Locate the cell with the specified text and output its (X, Y) center coordinate. 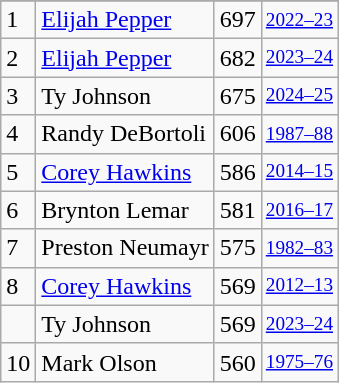
6 (18, 210)
697 (238, 20)
575 (238, 248)
7 (18, 248)
682 (238, 58)
5 (18, 172)
2024–25 (299, 96)
581 (238, 210)
1982–83 (299, 248)
560 (238, 362)
675 (238, 96)
8 (18, 286)
10 (18, 362)
1975–76 (299, 362)
586 (238, 172)
Preston Neumayr (125, 248)
606 (238, 134)
1987–88 (299, 134)
2014–15 (299, 172)
3 (18, 96)
1 (18, 20)
Mark Olson (125, 362)
Randy DeBortoli (125, 134)
Brynton Lemar (125, 210)
4 (18, 134)
2022–23 (299, 20)
2012–13 (299, 286)
2016–17 (299, 210)
2 (18, 58)
